Search for the cell housing the specified text and yield its [X, Y] center coordinate. 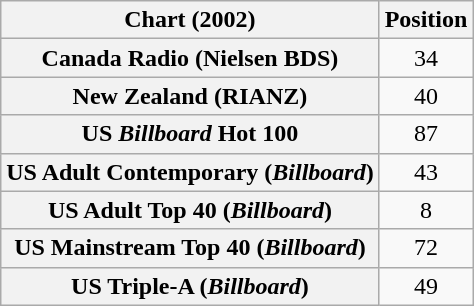
43 [426, 172]
Canada Radio (Nielsen BDS) [190, 58]
US Adult Top 40 (Billboard) [190, 210]
New Zealand (RIANZ) [190, 96]
US Billboard Hot 100 [190, 134]
US Adult Contemporary (Billboard) [190, 172]
8 [426, 210]
Position [426, 20]
72 [426, 248]
Chart (2002) [190, 20]
40 [426, 96]
87 [426, 134]
49 [426, 286]
US Triple-A (Billboard) [190, 286]
34 [426, 58]
US Mainstream Top 40 (Billboard) [190, 248]
